Extract the (X, Y) coordinate from the center of the cell holding the provided text.  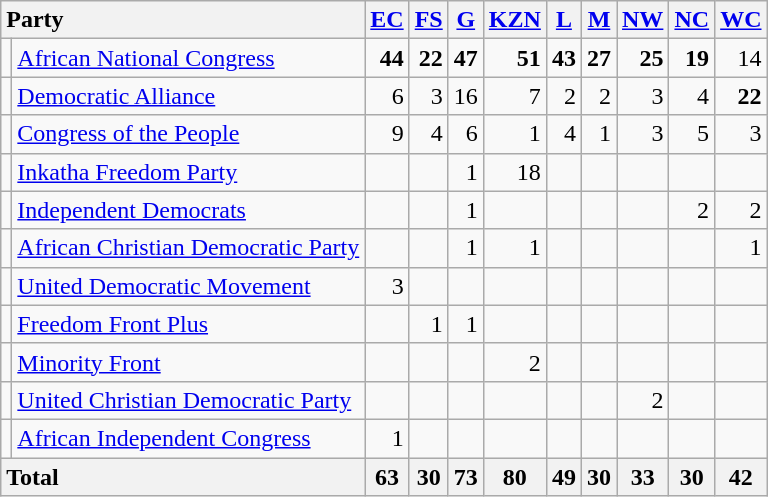
United Christian Democratic Party (188, 400)
14 (741, 58)
NW (642, 20)
16 (466, 96)
African Independent Congress (188, 438)
33 (642, 477)
M (598, 20)
49 (564, 477)
African National Congress (188, 58)
25 (642, 58)
Democratic Alliance (188, 96)
Inkatha Freedom Party (188, 172)
KZN (514, 20)
WC (741, 20)
Total (183, 477)
27 (598, 58)
Party (183, 20)
FS (428, 20)
63 (387, 477)
80 (514, 477)
42 (741, 477)
9 (387, 134)
G (466, 20)
47 (466, 58)
EC (387, 20)
5 (692, 134)
Minority Front (188, 362)
51 (514, 58)
African Christian Democratic Party (188, 248)
NC (692, 20)
Freedom Front Plus (188, 324)
Independent Democrats (188, 210)
44 (387, 58)
43 (564, 58)
73 (466, 477)
7 (514, 96)
L (564, 20)
18 (514, 172)
United Democratic Movement (188, 286)
Congress of the People (188, 134)
19 (692, 58)
